Extract the [X, Y] coordinate from the center of the cell holding the provided text.  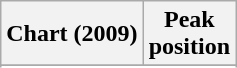
Chart (2009) [72, 34]
Peakposition [189, 34]
